From the cell containing the given text, extract its center point as (x, y) coordinate. 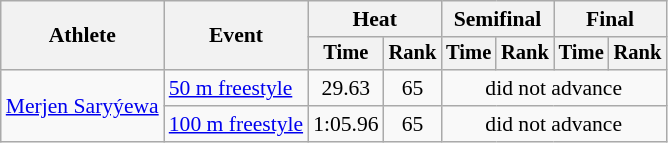
Heat (374, 19)
50 m freestyle (236, 88)
Semifinal (497, 19)
1:05.96 (346, 124)
Event (236, 36)
29.63 (346, 88)
Merjen Saryýewa (82, 106)
Athlete (82, 36)
Final (610, 19)
100 m freestyle (236, 124)
